Locate the cell with the specified text and output its [x, y] center coordinate. 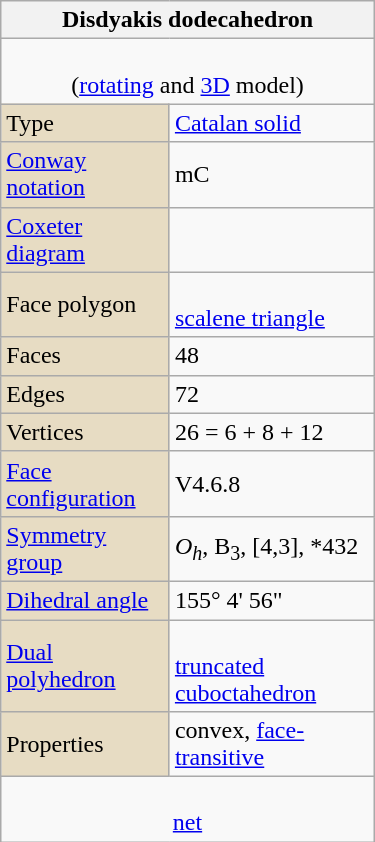
Faces [86, 356]
convex, face-transitive [272, 744]
Coxeter diagram [86, 240]
V4.6.8 [272, 484]
Catalan solid [272, 123]
scalene triangle [272, 304]
Conway notation [86, 174]
net [188, 810]
Symmetry group [86, 548]
Dual polyhedron [86, 666]
truncated cuboctahedron [272, 666]
Oh, B3, [4,3], *432 [272, 548]
Vertices [86, 432]
26 = 6 + 8 + 12 [272, 432]
(rotating and 3D model) [188, 72]
Disdyakis dodecahedron [188, 20]
48 [272, 356]
Properties [86, 744]
mC [272, 174]
Edges [86, 394]
Type [86, 123]
Face polygon [86, 304]
Dihedral angle [86, 600]
Face configuration [86, 484]
155° 4' 56" [272, 600]
72 [272, 394]
